Output the [X, Y] coordinate of the center of the cell containing the given text.  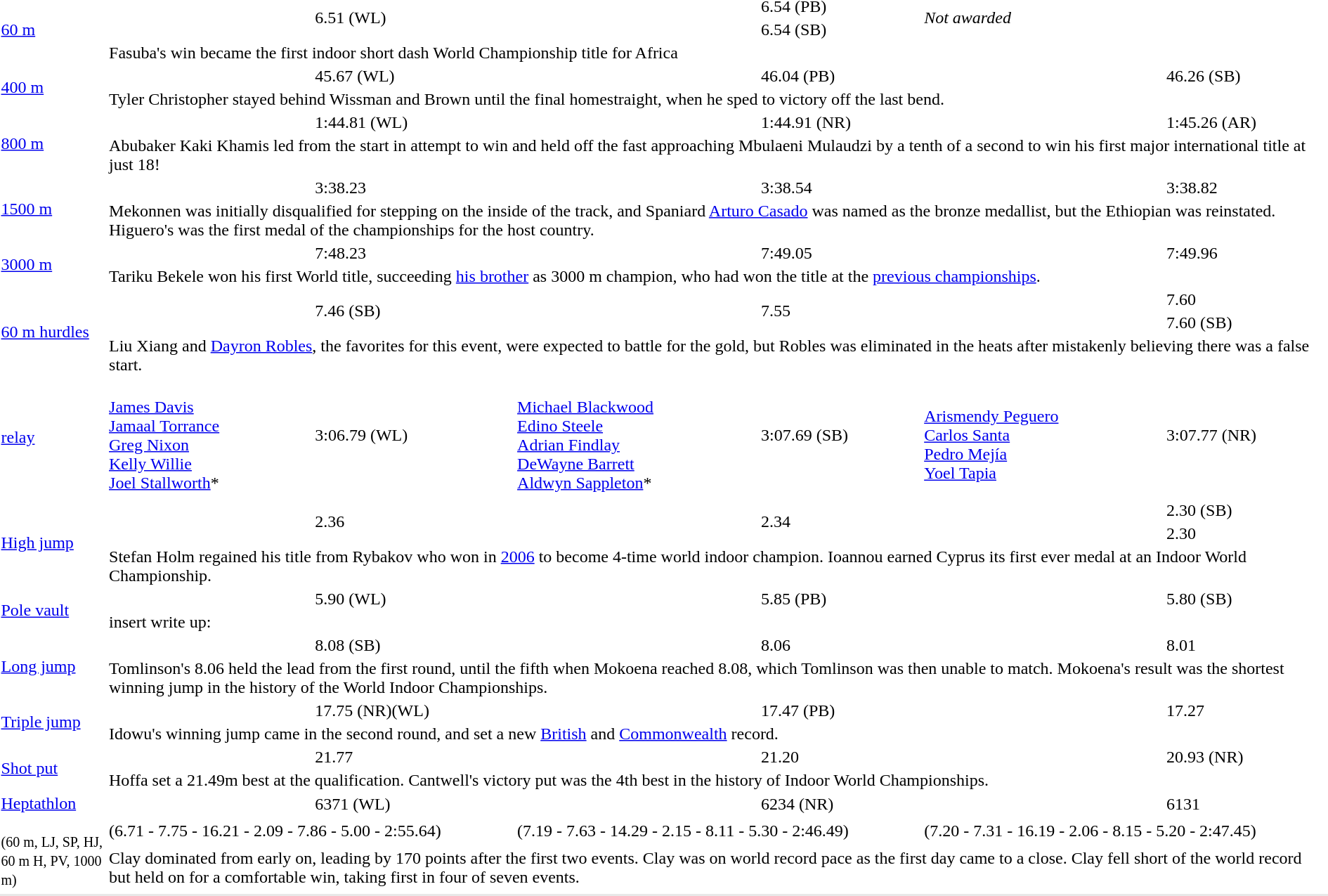
2.34 [840, 521]
6.54 (SB) [840, 30]
(7.20 - 7.31 - 16.19 - 2.06 - 8.15 - 5.20 - 2:47.45) [1126, 831]
46.04 (PB) [840, 76]
7:49.96 [1246, 253]
8.08 (SB) [415, 645]
relay [53, 437]
7.60 (SB) [1246, 323]
(7.19 - 7.63 - 14.29 - 2.15 - 8.11 - 5.30 - 2:46.49) [719, 831]
7.55 [840, 311]
6131 [1246, 805]
Tyler Christopher stayed behind Wissman and Brown until the final homestraight, when he sped to victory off the last bend. [718, 99]
2.30 (SB) [1246, 510]
(6.71 - 7.75 - 16.21 - 2.09 - 7.86 - 5.00 - 2:55.64) [311, 831]
3:07.69 (SB) [840, 436]
3:38.54 [840, 188]
Pole vault [53, 610]
High jump [53, 543]
17.47 (PB) [840, 710]
7:48.23 [415, 253]
Idowu's winning jump came in the second round, and set a new British and Commonwealth record. [718, 734]
17.27 [1246, 710]
21.77 [415, 757]
Arismendy PegueroCarlos SantaPedro MejíaYoel Tapia [1043, 436]
Tariku Bekele won his first World title, succeeding his brother as 3000 m champion, who had won the title at the previous championships. [718, 276]
5.85 (PB) [840, 599]
insert write up: [718, 622]
5.90 (WL) [415, 599]
Michael BlackwoodEdino SteeleAdrian FindlayDeWayne BarrettAldwyn Sappleton* [637, 436]
8.06 [840, 645]
400 m [53, 87]
3:07.77 (NR) [1246, 436]
3:38.23 [415, 188]
7.60 [1246, 299]
1:45.26 (AR) [1246, 122]
45.67 (WL) [415, 76]
2.30 [1246, 533]
Long jump [53, 666]
46.26 (SB) [1246, 76]
800 m [53, 143]
7:49.05 [840, 253]
3:06.79 (WL) [415, 436]
Triple jump [53, 722]
1:44.91 (NR) [840, 122]
60 m hurdles [53, 332]
3000 m [53, 264]
Hoffa set a 21.49m best at the qualification. Cantwell's victory put was the 4th best in the history of Indoor World Championships. [718, 780]
17.75 (NR)(WL) [415, 710]
6371 (WL) [415, 805]
21.20 [840, 757]
Heptathlon(60 m, LJ, SP, HJ,60 m H, PV, 1000 m) [53, 841]
7.46 (SB) [415, 311]
Fasuba's win became the first indoor short dash World Championship title for Africa [718, 53]
Shot put [53, 769]
8.01 [1246, 645]
1500 m [53, 209]
2.36 [415, 521]
James DavisJamaal TorranceGreg NixonKelly WillieJoel Stallworth* [210, 436]
6234 (NR) [840, 805]
20.93 (NR) [1246, 757]
1:44.81 (WL) [415, 122]
3:38.82 [1246, 188]
5.80 (SB) [1246, 599]
